From the cell containing the given text, extract its center point as [X, Y] coordinate. 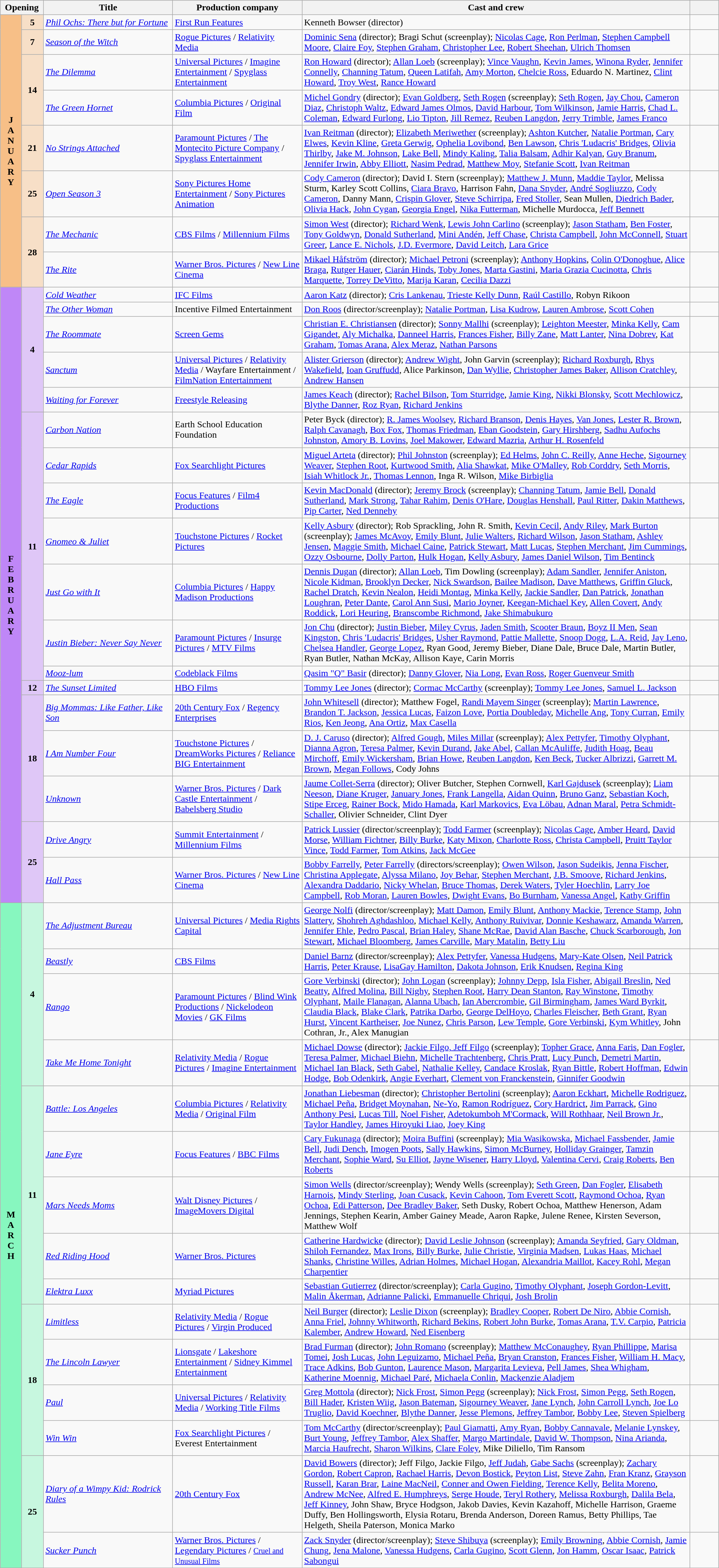
Jane Eyre [108, 1154]
Warner Bros. Pictures / Legendary Pictures / Cruel and Unusual Films [237, 1550]
Kenneth Bowser (director) [496, 22]
Drive Angry [108, 839]
Cast and crew [496, 8]
The Rite [108, 270]
5 [32, 22]
I Am Number Four [108, 753]
Gnomeo & Juliet [108, 541]
JANUARY [11, 151]
Limitless [108, 1322]
Qasim "Q" Basir (director); Danny Glover, Nia Long, Evan Ross, Roger Guenveur Smith [496, 673]
Universal Pictures / Relativity Media / Wayfare Entertainment / FilmNation Entertainment [237, 369]
Open Season 3 [108, 194]
Codeblack Films [237, 673]
7 [32, 42]
Focus Features / BBC Films [237, 1154]
20th Century Fox / Regency Enterprises [237, 713]
Columbia Pictures / Relativity Media / Original Film [237, 1109]
Red Riding Hood [108, 1256]
Walt Disney Pictures / ImageMovers Digital [237, 1205]
The Roommate [108, 334]
Battle: Los Angeles [108, 1109]
Title [108, 8]
Earth School Education Foundation [237, 430]
The Dilemma [108, 72]
The Lincoln Lawyer [108, 1362]
Screen Gems [237, 334]
Beastly [108, 961]
Diary of a Wimpy Kid: Rodrick Rules [108, 1494]
Paramount Pictures / The Montecito Picture Company / Spyglass Entertainment [237, 148]
Rogue Pictures / Relativity Media [237, 42]
CBS Films [237, 961]
Production company [237, 8]
The Green Hornet [108, 108]
12 [32, 688]
HBO Films [237, 688]
The Eagle [108, 501]
No Strings Attached [108, 148]
Touchstone Pictures / Rocket Pictures [237, 541]
Elektra Luxx [108, 1292]
Cedar Rapids [108, 465]
James Keach (director); Rachel Bilson, Tom Sturridge, Jamie King, Nikki Blonsky, Scott Mechlowicz, Blythe Danner, Roz Ryan, Richard Jenkins [496, 400]
Sony Pictures Home Entertainment / Sony Pictures Animation [237, 194]
Cold Weather [108, 294]
Freestyle Releasing [237, 400]
Summit Entertainment / Millennium Films [237, 839]
Universal Pictures / Media Rights Capital [237, 925]
Columbia Pictures / Happy Madison Productions [237, 592]
Paramount Pictures / Insurge Pictures / MTV Films [237, 643]
Sanctum [108, 369]
Warner Bros. Pictures [237, 1256]
MARCH [11, 1235]
Mooz-lum [108, 673]
Relativity Media / Rogue Pictures / Virgin Produced [237, 1322]
Win Win [108, 1438]
Mars Needs Moms [108, 1205]
FEBRUARY [11, 595]
21 [32, 148]
20th Century Fox [237, 1494]
Take Me Home Tonight [108, 1063]
Universal Pictures / Imagine Entertainment / Spyglass Entertainment [237, 72]
Phil Ochs: There but for Fortune [108, 22]
Justin Bieber: Never Say Never [108, 643]
Paul [108, 1403]
The Mechanic [108, 234]
The Adjustment Bureau [108, 925]
Tommy Lee Jones (director); Cormac McCarthy (screenplay); Tommy Lee Jones, Samuel L. Jackson [496, 688]
Myriad Pictures [237, 1292]
28 [32, 252]
Opening [22, 8]
Carbon Nation [108, 430]
Paramount Pictures / Blind Wink Productions / Nickelodeon Movies / GK Films [237, 1007]
Aaron Katz (director); Cris Lankenau, Trieste Kelly Dunn, Raúl Castillo, Robyn Rikoon [496, 294]
The Sunset Limited [108, 688]
Don Roos (director/screenplay); Natalie Portman, Lisa Kudrow, Lauren Ambrose, Scott Cohen [496, 309]
Rango [108, 1007]
First Run Features [237, 22]
Season of the Witch [108, 42]
Hall Pass [108, 880]
Unknown [108, 799]
CBS Films / Millennium Films [237, 234]
Lionsgate / Lakeshore Entertainment / Sidney Kimmel Entertainment [237, 1362]
Fox Searchlight Pictures / Everest Entertainment [237, 1438]
Big Mommas: Like Father, Like Son [108, 713]
Fox Searchlight Pictures [237, 465]
IFC Films [237, 294]
Just Go with It [108, 592]
The Other Woman [108, 309]
Incentive Filmed Entertainment [237, 309]
Relativity Media / Rogue Pictures / Imagine Entertainment [237, 1063]
Touchstone Pictures / DreamWorks Pictures / Reliance BIG Entertainment [237, 753]
Warner Bros. Pictures / Dark Castle Entertainment / Babelsberg Studio [237, 799]
Focus Features / Film4 Productions [237, 501]
Universal Pictures / Relativity Media / Working Title Films [237, 1403]
14 [32, 90]
Waiting for Forever [108, 400]
Sucker Punch [108, 1550]
Columbia Pictures / Original Film [237, 108]
